Pinpoint the cell where the given text exists, returning its [X, Y] midpoint coordinate. 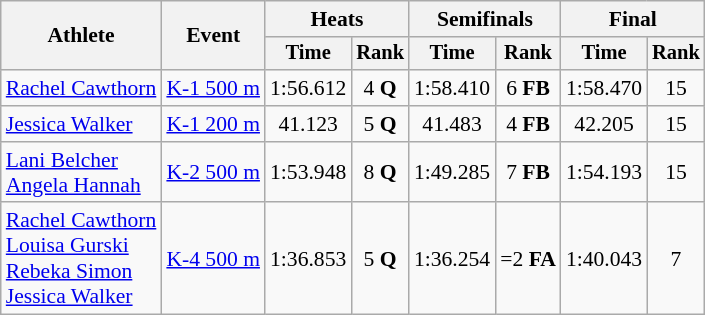
K-1 500 m [213, 88]
6 FB [528, 88]
8 Q [380, 172]
Heats [337, 19]
1:36.853 [308, 259]
K-4 500 m [213, 259]
1:58.410 [452, 88]
Lani BelcherAngela Hannah [82, 172]
1:53.948 [308, 172]
Final [633, 19]
7 [676, 259]
41.123 [308, 124]
41.483 [452, 124]
K-1 200 m [213, 124]
Jessica Walker [82, 124]
K-2 500 m [213, 172]
42.205 [604, 124]
Event [213, 36]
1:58.470 [604, 88]
7 FB [528, 172]
1:56.612 [308, 88]
1:49.285 [452, 172]
1:54.193 [604, 172]
4 FB [528, 124]
Athlete [82, 36]
Rachel Cawthorn [82, 88]
Rachel CawthornLouisa GurskiRebeka SimonJessica Walker [82, 259]
1:36.254 [452, 259]
=2 FA [528, 259]
Semifinals [485, 19]
4 Q [380, 88]
1:40.043 [604, 259]
